Return (X, Y) of the center of cell containing provided text 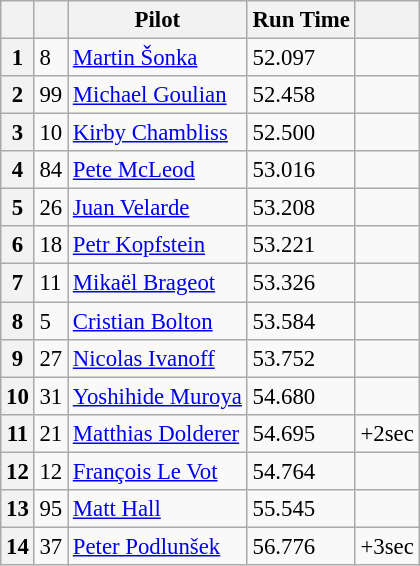
52.097 (301, 58)
Michael Goulian (158, 95)
Yoshihide Muroya (158, 396)
27 (50, 358)
55.545 (301, 509)
56.776 (301, 546)
54.764 (301, 471)
13 (18, 509)
Mikaël Brageot (158, 283)
52.458 (301, 95)
53.016 (301, 170)
4 (18, 170)
14 (18, 546)
37 (50, 546)
2 (18, 95)
Nicolas Ivanoff (158, 358)
Matthias Dolderer (158, 433)
84 (50, 170)
Cristian Bolton (158, 321)
Peter Podlunšek (158, 546)
53.584 (301, 321)
9 (18, 358)
Kirby Chambliss (158, 133)
Pilot (158, 20)
54.680 (301, 396)
Run Time (301, 20)
53.326 (301, 283)
21 (50, 433)
54.695 (301, 433)
+2sec (387, 433)
Pete McLeod (158, 170)
95 (50, 509)
Juan Velarde (158, 208)
53.221 (301, 245)
52.500 (301, 133)
Martin Šonka (158, 58)
26 (50, 208)
18 (50, 245)
Matt Hall (158, 509)
+3sec (387, 546)
1 (18, 58)
99 (50, 95)
3 (18, 133)
6 (18, 245)
31 (50, 396)
53.208 (301, 208)
Petr Kopfstein (158, 245)
François Le Vot (158, 471)
7 (18, 283)
53.752 (301, 358)
